Detect which cell encompasses the target text, then output its [X, Y] center coordinate. 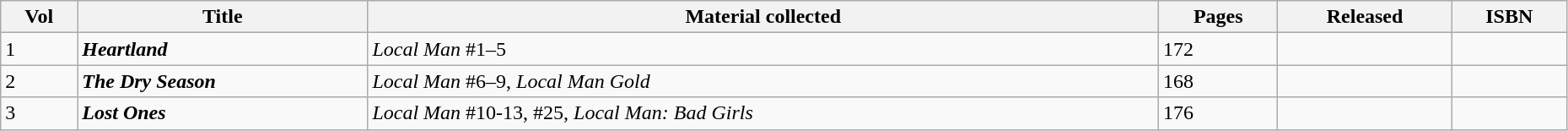
Local Man #10-13, #25, Local Man: Bad Girls [763, 113]
Released [1365, 17]
172 [1218, 49]
Local Man #6–9, Local Man Gold [763, 81]
1 [39, 49]
Title [223, 17]
Lost Ones [223, 113]
Vol [39, 17]
2 [39, 81]
ISBN [1509, 17]
Material collected [763, 17]
176 [1218, 113]
Pages [1218, 17]
Local Man #1–5 [763, 49]
3 [39, 113]
The Dry Season [223, 81]
Heartland [223, 49]
168 [1218, 81]
